Scan for the cell matching the given text and deliver its (x, y) coordinate at center. 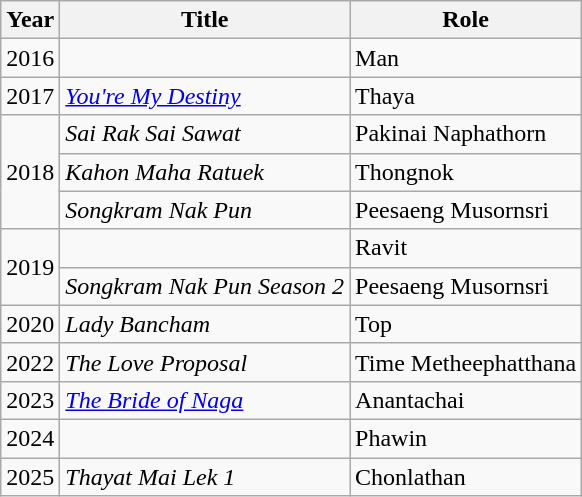
2019 (30, 267)
Thaya (466, 96)
You're My Destiny (205, 96)
2022 (30, 362)
Songkram Nak Pun (205, 210)
Phawin (466, 438)
The Bride of Naga (205, 400)
Thongnok (466, 172)
Songkram Nak Pun Season 2 (205, 286)
Lady Bancham (205, 324)
Man (466, 58)
Kahon Maha Ratuek (205, 172)
Top (466, 324)
2025 (30, 477)
2017 (30, 96)
Year (30, 20)
Pakinai Naphathorn (466, 134)
The Love Proposal (205, 362)
Thayat Mai Lek 1 (205, 477)
Anantachai (466, 400)
2023 (30, 400)
Role (466, 20)
2016 (30, 58)
2018 (30, 172)
Time Metheephatthana (466, 362)
Ravit (466, 248)
Title (205, 20)
Chonlathan (466, 477)
2020 (30, 324)
Sai Rak Sai Sawat (205, 134)
2024 (30, 438)
